Find where the given text appears and provide that cell's center as (X, Y) coordinate. 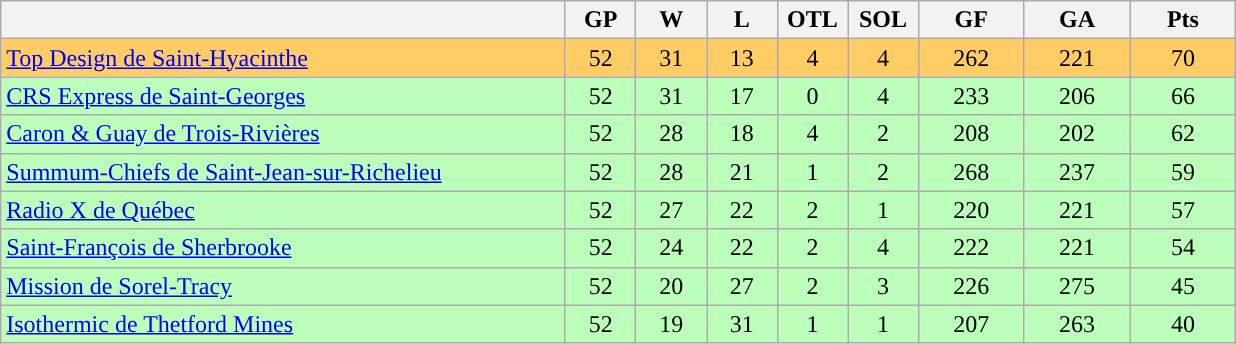
18 (742, 134)
54 (1183, 248)
Saint-François de Sherbrooke (284, 248)
W (672, 20)
208 (971, 134)
220 (971, 210)
24 (672, 248)
262 (971, 58)
202 (1077, 134)
237 (1077, 172)
13 (742, 58)
275 (1077, 286)
19 (672, 324)
17 (742, 96)
268 (971, 172)
20 (672, 286)
207 (971, 324)
Radio X de Québec (284, 210)
263 (1077, 324)
3 (884, 286)
45 (1183, 286)
GP (600, 20)
40 (1183, 324)
21 (742, 172)
222 (971, 248)
0 (812, 96)
SOL (884, 20)
Mission de Sorel-Tracy (284, 286)
70 (1183, 58)
226 (971, 286)
CRS Express de Saint-Georges (284, 96)
206 (1077, 96)
Summum-Chiefs de Saint-Jean-sur-Richelieu (284, 172)
233 (971, 96)
Caron & Guay de Trois-Rivières (284, 134)
Top Design de Saint-Hyacinthe (284, 58)
GF (971, 20)
62 (1183, 134)
L (742, 20)
OTL (812, 20)
59 (1183, 172)
GA (1077, 20)
66 (1183, 96)
Isothermic de Thetford Mines (284, 324)
57 (1183, 210)
Pts (1183, 20)
